Determine the (x, y) coordinate at the center of the cell enclosing the given text.  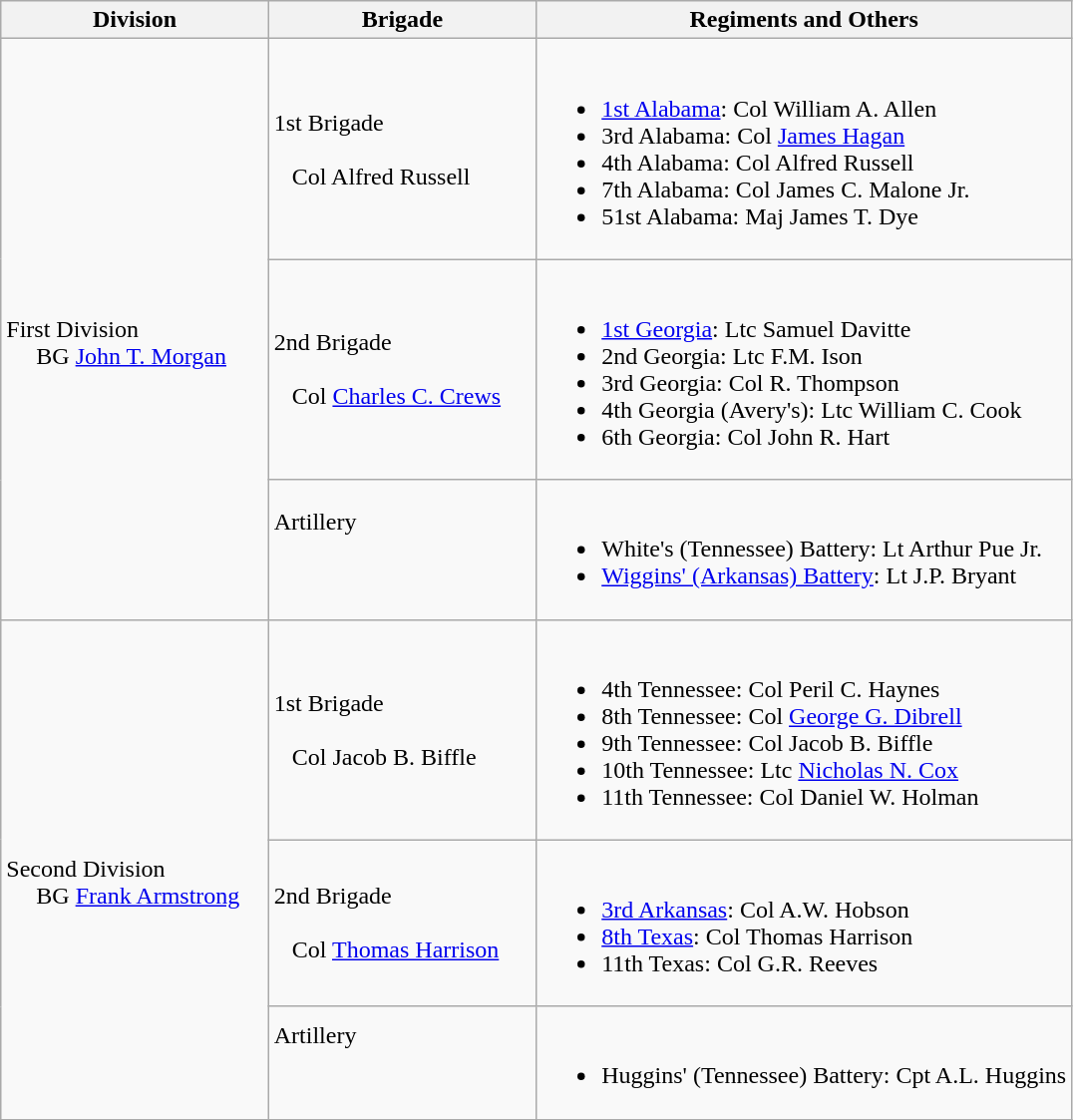
Brigade (402, 20)
1st Brigade Col Jacob B. Biffle (402, 730)
2nd Brigade Col Charles C. Crews (402, 369)
3rd Arkansas: Col A.W. Hobson8th Texas: Col Thomas Harrison11th Texas: Col G.R. Reeves (804, 924)
Division (135, 20)
Second Division BG Frank Armstrong (135, 870)
First Division BG John T. Morgan (135, 329)
2nd Brigade Col Thomas Harrison (402, 924)
1st Brigade Col Alfred Russell (402, 150)
Regiments and Others (804, 20)
White's (Tennessee) Battery: Lt Arthur Pue Jr.Wiggins' (Arkansas) Battery: Lt J.P. Bryant (804, 550)
Huggins' (Tennessee) Battery: Cpt A.L. Huggins (804, 1063)
